For the text-containing cell, return its midpoint in (x, y) coordinate format. 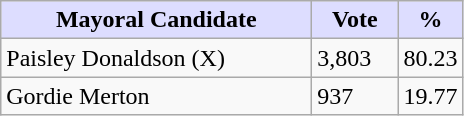
80.23 (430, 58)
19.77 (430, 96)
Mayoral Candidate (156, 20)
937 (355, 96)
Vote (355, 20)
% (430, 20)
Paisley Donaldson (X) (156, 58)
Gordie Merton (156, 96)
3,803 (355, 58)
